Determine the (X, Y) coordinate at the center of the cell enclosing the given text.  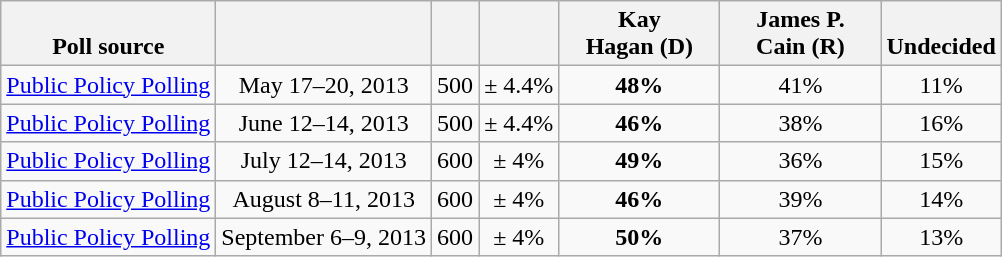
15% (941, 161)
14% (941, 199)
36% (800, 161)
July 12–14, 2013 (324, 161)
June 12–14, 2013 (324, 123)
38% (800, 123)
Poll source (108, 34)
41% (800, 85)
49% (640, 161)
39% (800, 199)
James P.Cain (R) (800, 34)
KayHagan (D) (640, 34)
16% (941, 123)
August 8–11, 2013 (324, 199)
September 6–9, 2013 (324, 237)
48% (640, 85)
May 17–20, 2013 (324, 85)
Undecided (941, 34)
50% (640, 237)
37% (800, 237)
11% (941, 85)
13% (941, 237)
